Output the [X, Y] coordinate of the center of the cell containing the given text.  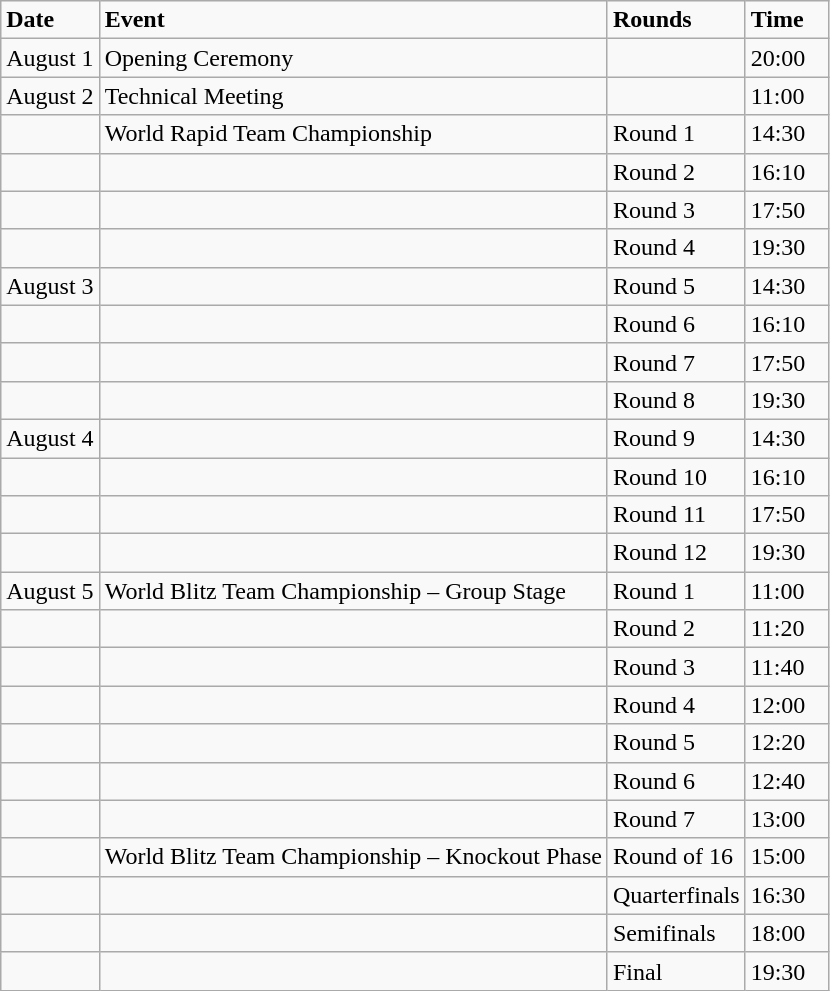
18:00 [787, 933]
12:20 [787, 743]
13:00 [787, 819]
Event [353, 20]
Round 8 [676, 400]
12:00 [787, 705]
Time [787, 20]
Round 11 [676, 515]
20:00 [787, 58]
Round 10 [676, 477]
World Blitz Team Championship – Group Stage [353, 591]
August 5 [50, 591]
Rounds [676, 20]
Round 12 [676, 553]
Quarterfinals [676, 895]
August 4 [50, 438]
Technical Meeting [353, 96]
Date [50, 20]
August 3 [50, 286]
August 2 [50, 96]
Semifinals [676, 933]
Round 9 [676, 438]
16:30 [787, 895]
12:40 [787, 781]
Opening Ceremony [353, 58]
Final [676, 971]
World Blitz Team Championship – Knockout Phase [353, 857]
World Rapid Team Championship [353, 134]
11:20 [787, 629]
August 1 [50, 58]
Round of 16 [676, 857]
15:00 [787, 857]
11:40 [787, 667]
